For the text-containing cell, return its midpoint in [X, Y] coordinate format. 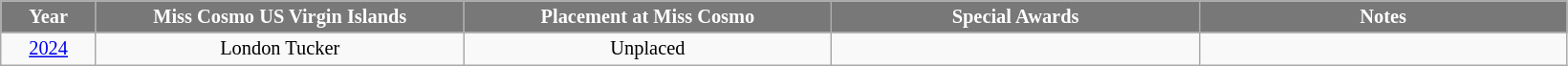
Miss Cosmo US Virgin Islands [279, 16]
Special Awards [1015, 16]
Placement at Miss Cosmo [648, 16]
London Tucker [279, 49]
2024 [49, 49]
Unplaced [648, 49]
Year [49, 16]
Notes [1383, 16]
